Return (X, Y) of the center of cell containing provided text 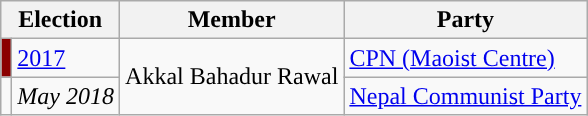
Party (466, 20)
Akkal Bahadur Rawal (232, 77)
May 2018 (66, 96)
Election (60, 20)
CPN (Maoist Centre) (466, 58)
2017 (66, 58)
Member (232, 20)
Nepal Communist Party (466, 96)
